For the text-containing cell, return its midpoint in (x, y) coordinate format. 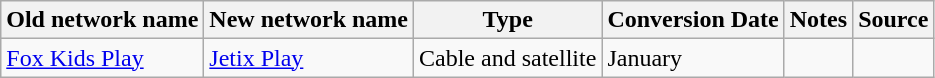
Source (894, 20)
Old network name (102, 20)
Fox Kids Play (102, 58)
Type (508, 20)
Cable and satellite (508, 58)
Jetix Play (309, 58)
Conversion Date (693, 20)
Notes (818, 20)
January (693, 58)
New network name (309, 20)
